Detect which cell encompasses the target text, then output its (x, y) center coordinate. 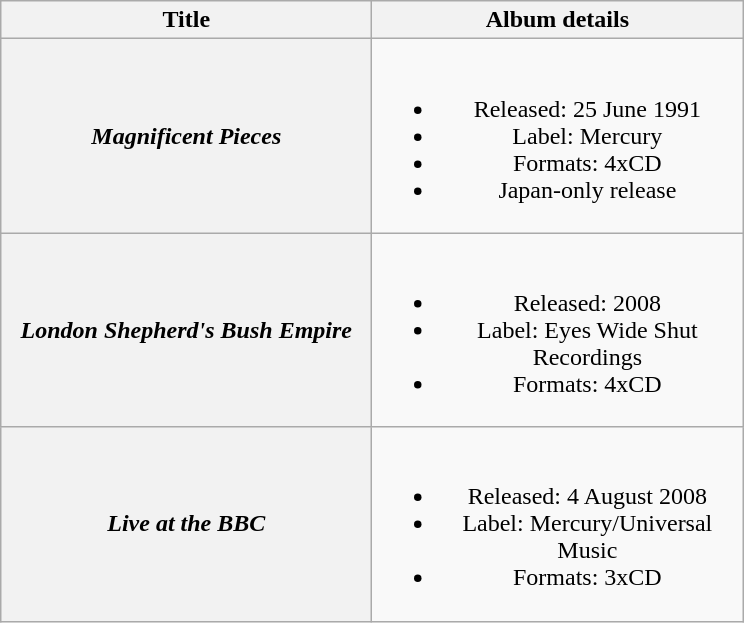
London Shepherd's Bush Empire (186, 330)
Released: 4 August 2008Label: Mercury/Universal MusicFormats: 3xCD (558, 524)
Released: 2008Label: Eyes Wide Shut RecordingsFormats: 4xCD (558, 330)
Title (186, 20)
Live at the BBC (186, 524)
Released: 25 June 1991Label: MercuryFormats: 4xCDJapan-only release (558, 136)
Album details (558, 20)
Magnificent Pieces (186, 136)
